Search for the cell housing the specified text and yield its (X, Y) center coordinate. 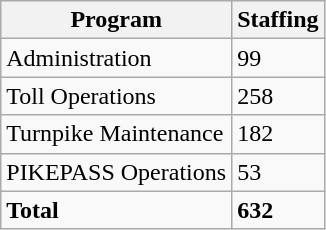
99 (278, 58)
Administration (116, 58)
182 (278, 134)
53 (278, 172)
Total (116, 210)
Turnpike Maintenance (116, 134)
632 (278, 210)
258 (278, 96)
Program (116, 20)
PIKEPASS Operations (116, 172)
Staffing (278, 20)
Toll Operations (116, 96)
